Locate the cell with the specified text and output its [X, Y] center coordinate. 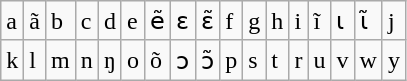
f [232, 21]
u [320, 60]
t [278, 60]
k [12, 60]
ɔ [184, 60]
j [394, 21]
a [12, 21]
ɩ [342, 21]
e [132, 21]
ĩ [320, 21]
ŋ [110, 60]
v [342, 60]
ɛ̃ [208, 21]
l [35, 60]
r [298, 60]
ɩ̃ [368, 21]
b [61, 21]
c [86, 21]
h [278, 21]
d [110, 21]
w [368, 60]
y [394, 60]
ɔ̃ [208, 60]
p [232, 60]
ẽ [157, 21]
n [86, 60]
s [254, 60]
g [254, 21]
ã [35, 21]
m [61, 60]
ɛ [184, 21]
õ [157, 60]
i [298, 21]
o [132, 60]
